Detect which cell encompasses the target text, then output its (x, y) center coordinate. 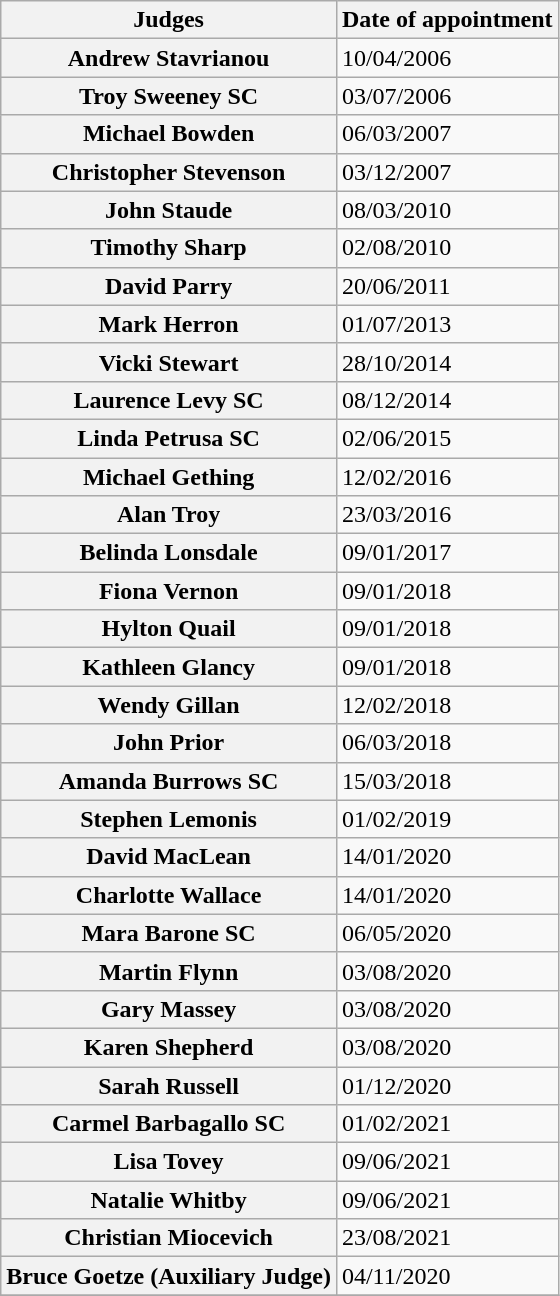
John Prior (169, 743)
Michael Bowden (169, 134)
John Staude (169, 210)
Hylton Quail (169, 629)
10/04/2006 (447, 58)
20/06/2011 (447, 286)
06/03/2007 (447, 134)
Kathleen Glancy (169, 667)
Judges (169, 20)
01/07/2013 (447, 324)
23/08/2021 (447, 1238)
Amanda Burrows SC (169, 781)
02/08/2010 (447, 248)
Michael Gething (169, 477)
Date of appointment (447, 20)
Martin Flynn (169, 971)
Christian Miocevich (169, 1238)
Sarah Russell (169, 1085)
12/02/2018 (447, 705)
Gary Massey (169, 1009)
23/03/2016 (447, 515)
Wendy Gillan (169, 705)
Natalie Whitby (169, 1200)
Mara Barone SC (169, 933)
Andrew Stavrianou (169, 58)
Karen Shepherd (169, 1047)
04/11/2020 (447, 1276)
David MacLean (169, 857)
Stephen Lemonis (169, 819)
Troy Sweeney SC (169, 96)
Timothy Sharp (169, 248)
06/05/2020 (447, 933)
01/02/2021 (447, 1124)
01/12/2020 (447, 1085)
02/06/2015 (447, 438)
Mark Herron (169, 324)
Belinda Lonsdale (169, 553)
03/12/2007 (447, 172)
Linda Petrusa SC (169, 438)
Bruce Goetze (Auxiliary Judge) (169, 1276)
Fiona Vernon (169, 591)
Carmel Barbagallo SC (169, 1124)
03/07/2006 (447, 96)
06/03/2018 (447, 743)
01/02/2019 (447, 819)
08/03/2010 (447, 210)
Charlotte Wallace (169, 895)
Laurence Levy SC (169, 400)
Lisa Tovey (169, 1162)
Vicki Stewart (169, 362)
12/02/2016 (447, 477)
28/10/2014 (447, 362)
David Parry (169, 286)
15/03/2018 (447, 781)
08/12/2014 (447, 400)
09/01/2017 (447, 553)
Christopher Stevenson (169, 172)
Alan Troy (169, 515)
